Locate the cell with the specified text and output its (x, y) center coordinate. 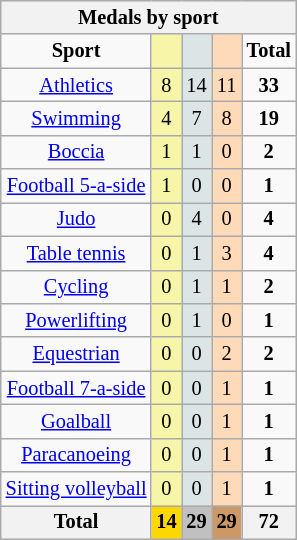
Judo (76, 219)
Swimming (76, 118)
Cycling (76, 287)
11 (227, 85)
Sitting volleyball (76, 489)
Sport (76, 51)
Goalball (76, 421)
7 (197, 118)
3 (227, 253)
Paracanoeing (76, 455)
72 (269, 522)
Athletics (76, 85)
Medals by sport (148, 17)
Equestrian (76, 354)
Football 7-a-side (76, 388)
Football 5-a-side (76, 186)
Table tennis (76, 253)
19 (269, 118)
Powerlifting (76, 320)
33 (269, 85)
Boccia (76, 152)
